Detect which cell encompasses the target text, then output its [x, y] center coordinate. 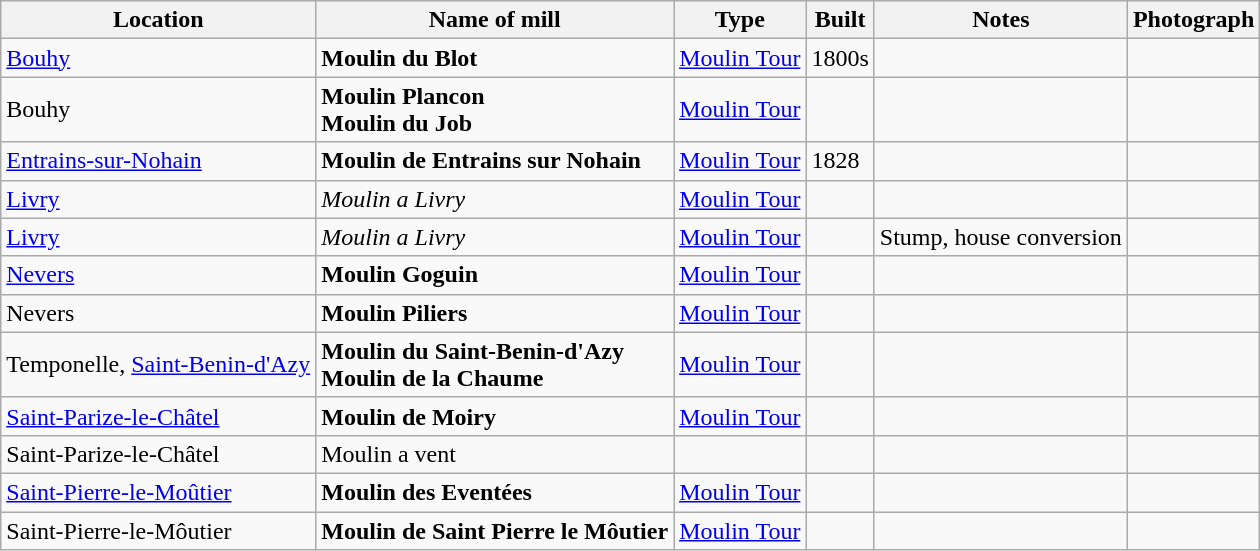
Saint-Pierre-le-Môutier [158, 531]
Moulin de Entrains sur Nohain [495, 161]
Moulin de Saint Pierre le Môutier [495, 531]
Moulin du Blot [495, 58]
Moulin a vent [495, 454]
Temponelle, Saint-Benin-d'Azy [158, 364]
Moulin des Eventées [495, 492]
Type [740, 20]
Moulin du Saint-Benin-d'AzyMoulin de la Chaume [495, 364]
Entrains-sur-Nohain [158, 161]
1800s [840, 58]
Name of mill [495, 20]
Moulin Piliers [495, 313]
Moulin Goguin [495, 275]
1828 [840, 161]
Moulin de Moiry [495, 416]
Stump, house conversion [1000, 237]
Location [158, 20]
Notes [1000, 20]
Built [840, 20]
Saint-Pierre-le-Moûtier [158, 492]
Moulin PlanconMoulin du Job [495, 110]
Photograph [1193, 20]
